Determine the [X, Y] coordinate at the center of the cell enclosing the given text.  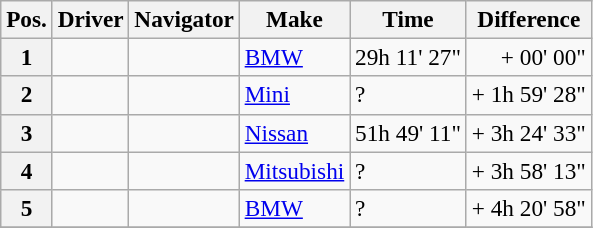
+ 4h 20' 58" [528, 208]
4 [27, 170]
Mitsubishi [294, 170]
+ 3h 58' 13" [528, 170]
3 [27, 133]
Time [408, 19]
Make [294, 19]
Pos. [27, 19]
+ 00' 00" [528, 57]
Difference [528, 19]
+ 1h 59' 28" [528, 95]
Driver [90, 19]
2 [27, 95]
5 [27, 208]
Mini [294, 95]
Navigator [184, 19]
+ 3h 24' 33" [528, 133]
1 [27, 57]
51h 49' 11" [408, 133]
Nissan [294, 133]
29h 11' 27" [408, 57]
